Find where the given text appears and provide that cell's center as [x, y] coordinate. 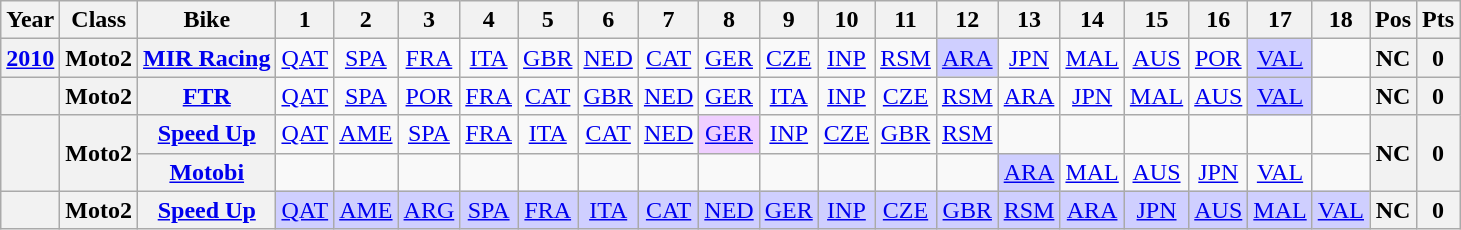
Bike [207, 20]
13 [1029, 20]
6 [608, 20]
Pts [1438, 20]
9 [788, 20]
7 [668, 20]
MIR Racing [207, 58]
16 [1218, 20]
Motobi [207, 172]
Year [30, 20]
Class [99, 20]
8 [729, 20]
1 [305, 20]
17 [1280, 20]
18 [1340, 20]
3 [429, 20]
FTR [207, 96]
ARG [429, 210]
Pos [1394, 20]
14 [1092, 20]
15 [1156, 20]
2010 [30, 58]
12 [967, 20]
4 [489, 20]
10 [846, 20]
11 [906, 20]
2 [366, 20]
5 [548, 20]
